Extract the [X, Y] coordinate from the center of the cell holding the provided text.  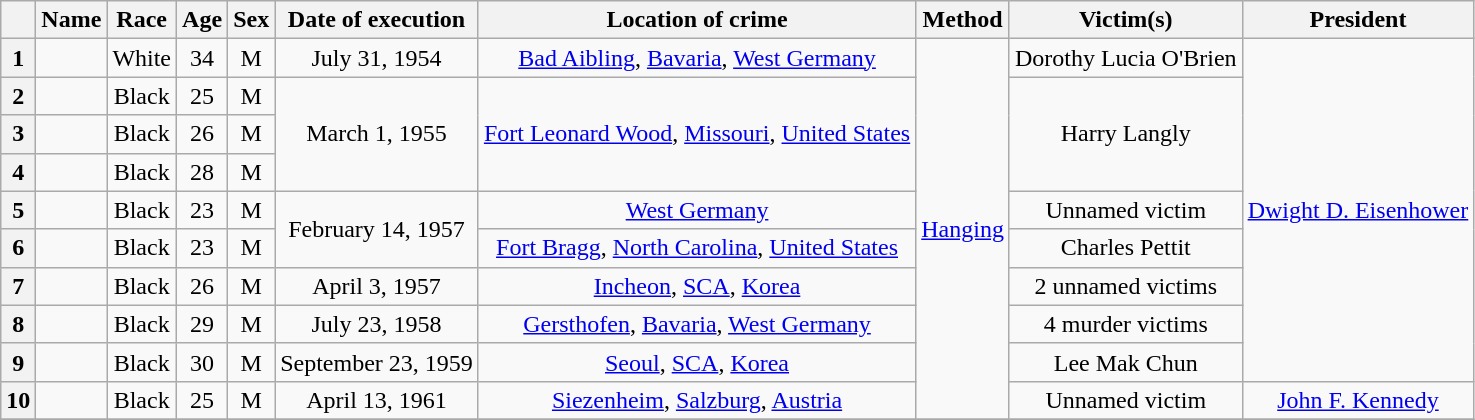
Method [963, 20]
Gersthofen, Bavaria, West Germany [696, 324]
White [142, 58]
President [1358, 20]
5 [18, 210]
Bad Aibling, Bavaria, West Germany [696, 58]
Seoul, SCA, Korea [696, 362]
Race [142, 20]
Dwight D. Eisenhower [1358, 210]
2 unnamed victims [1126, 286]
34 [202, 58]
4 [18, 172]
28 [202, 172]
March 1, 1955 [377, 134]
February 14, 1957 [377, 229]
Age [202, 20]
Siezenheim, Salzburg, Austria [696, 400]
Hanging [963, 230]
September 23, 1959 [377, 362]
Fort Bragg, North Carolina, United States [696, 248]
4 murder victims [1126, 324]
Incheon, SCA, Korea [696, 286]
July 31, 1954 [377, 58]
6 [18, 248]
Sex [252, 20]
Victim(s) [1126, 20]
9 [18, 362]
10 [18, 400]
Dorothy Lucia O'Brien [1126, 58]
29 [202, 324]
John F. Kennedy [1358, 400]
Name [72, 20]
1 [18, 58]
8 [18, 324]
Location of crime [696, 20]
West Germany [696, 210]
2 [18, 96]
July 23, 1958 [377, 324]
3 [18, 134]
7 [18, 286]
Lee Mak Chun [1126, 362]
Charles Pettit [1126, 248]
Date of execution [377, 20]
April 3, 1957 [377, 286]
Harry Langly [1126, 134]
30 [202, 362]
April 13, 1961 [377, 400]
Fort Leonard Wood, Missouri, United States [696, 134]
